Search for the cell housing the specified text and yield its [X, Y] center coordinate. 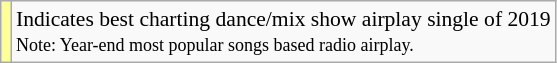
Indicates best charting dance/mix show airplay single of 2019 Note: Year-end most popular songs based radio airplay. [284, 32]
